For the text-containing cell, return its midpoint in [x, y] coordinate format. 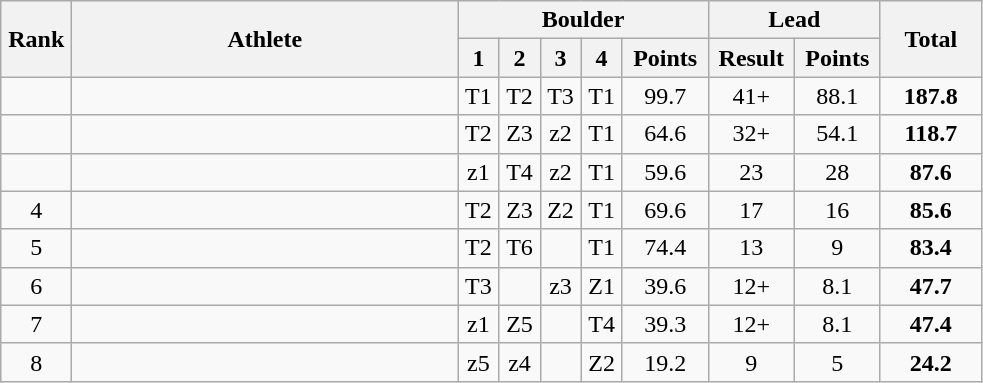
187.8 [930, 96]
87.6 [930, 172]
z4 [520, 362]
85.6 [930, 210]
59.6 [665, 172]
41+ [751, 96]
64.6 [665, 134]
17 [751, 210]
Z1 [602, 286]
47.4 [930, 324]
T6 [520, 248]
69.6 [665, 210]
39.3 [665, 324]
6 [36, 286]
24.2 [930, 362]
16 [837, 210]
19.2 [665, 362]
13 [751, 248]
47.7 [930, 286]
88.1 [837, 96]
118.7 [930, 134]
Result [751, 58]
Athlete [265, 39]
54.1 [837, 134]
83.4 [930, 248]
23 [751, 172]
32+ [751, 134]
Lead [794, 20]
3 [560, 58]
Boulder [583, 20]
Rank [36, 39]
28 [837, 172]
7 [36, 324]
z5 [478, 362]
8 [36, 362]
74.4 [665, 248]
1 [478, 58]
39.6 [665, 286]
99.7 [665, 96]
z3 [560, 286]
2 [520, 58]
Total [930, 39]
Z5 [520, 324]
